Provide the (X, Y) coordinate of the cell's center where the given text is located.  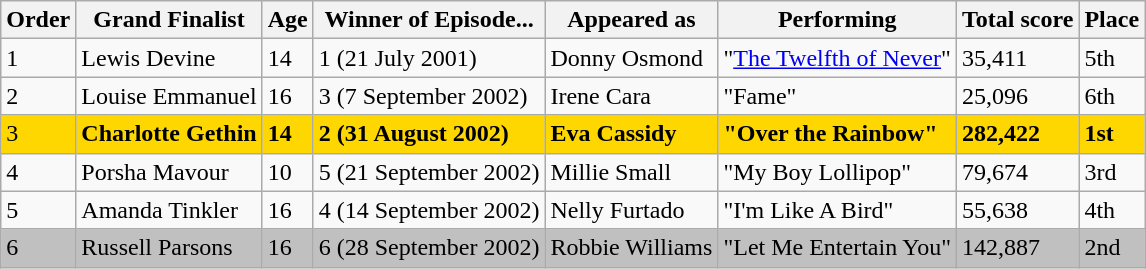
6 (38, 248)
1 (38, 58)
Lewis Devine (169, 58)
2nd (1112, 248)
5 (38, 210)
Russell Parsons (169, 248)
Grand Finalist (169, 20)
"Let Me Entertain You" (838, 248)
1 (21 July 2001) (429, 58)
25,096 (1018, 96)
Donny Osmond (632, 58)
4 (14 September 2002) (429, 210)
Appeared as (632, 20)
"Fame" (838, 96)
282,422 (1018, 134)
3rd (1112, 172)
35,411 (1018, 58)
Millie Small (632, 172)
"I'm Like A Bird" (838, 210)
Place (1112, 20)
5th (1112, 58)
55,638 (1018, 210)
6th (1112, 96)
"My Boy Lollipop" (838, 172)
4th (1112, 210)
"Over the Rainbow" (838, 134)
79,674 (1018, 172)
Age (288, 20)
Performing (838, 20)
Louise Emmanuel (169, 96)
2 (31 August 2002) (429, 134)
"The Twelfth of Never" (838, 58)
Irene Cara (632, 96)
Charlotte Gethin (169, 134)
Porsha Mavour (169, 172)
1st (1112, 134)
Winner of Episode... (429, 20)
3 (38, 134)
5 (21 September 2002) (429, 172)
Eva Cassidy (632, 134)
2 (38, 96)
3 (7 September 2002) (429, 96)
Order (38, 20)
142,887 (1018, 248)
6 (28 September 2002) (429, 248)
Robbie Williams (632, 248)
Amanda Tinkler (169, 210)
Total score (1018, 20)
4 (38, 172)
Nelly Furtado (632, 210)
10 (288, 172)
